Determine the [X, Y] coordinate at the center of the cell enclosing the given text.  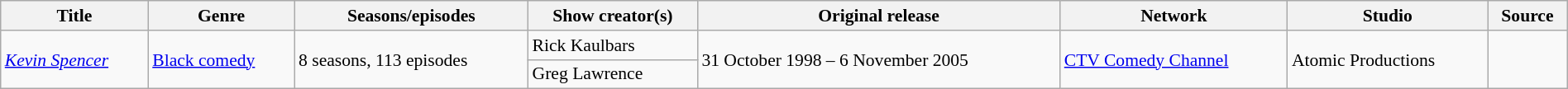
Genre [222, 16]
CTV Comedy Channel [1174, 59]
Greg Lawrence [614, 74]
Rick Kaulbars [614, 45]
Black comedy [222, 59]
Studio [1388, 16]
8 seasons, 113 episodes [412, 59]
31 October 1998 – 6 November 2005 [878, 59]
Atomic Productions [1388, 59]
Original release [878, 16]
Show creator(s) [614, 16]
Seasons/episodes [412, 16]
Network [1174, 16]
Source [1528, 16]
Title [74, 16]
Kevin Spencer [74, 59]
